From the cell containing the given text, extract its center point as (x, y) coordinate. 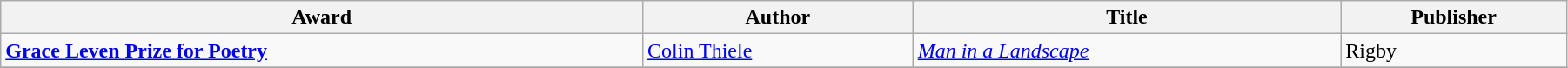
Award (322, 17)
Author (778, 17)
Publisher (1454, 17)
Colin Thiele (778, 51)
Man in a Landscape (1127, 51)
Rigby (1454, 51)
Grace Leven Prize for Poetry (322, 51)
Title (1127, 17)
